Scan for the cell matching the given text and deliver its (x, y) coordinate at center. 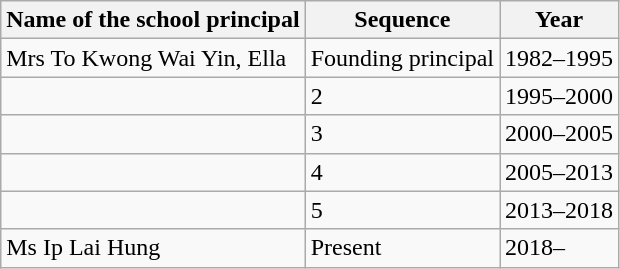
2000–2005 (560, 134)
Ms Ip Lai Hung (153, 248)
1982–1995 (560, 58)
2013–2018 (560, 210)
Founding principal (402, 58)
5 (402, 210)
4 (402, 172)
Name of the school principal (153, 20)
Year (560, 20)
2018– (560, 248)
1995–2000 (560, 96)
Sequence (402, 20)
2005–2013 (560, 172)
Present (402, 248)
3 (402, 134)
Mrs To Kwong Wai Yin, Ella (153, 58)
2 (402, 96)
